For the text-containing cell, return its midpoint in [X, Y] coordinate format. 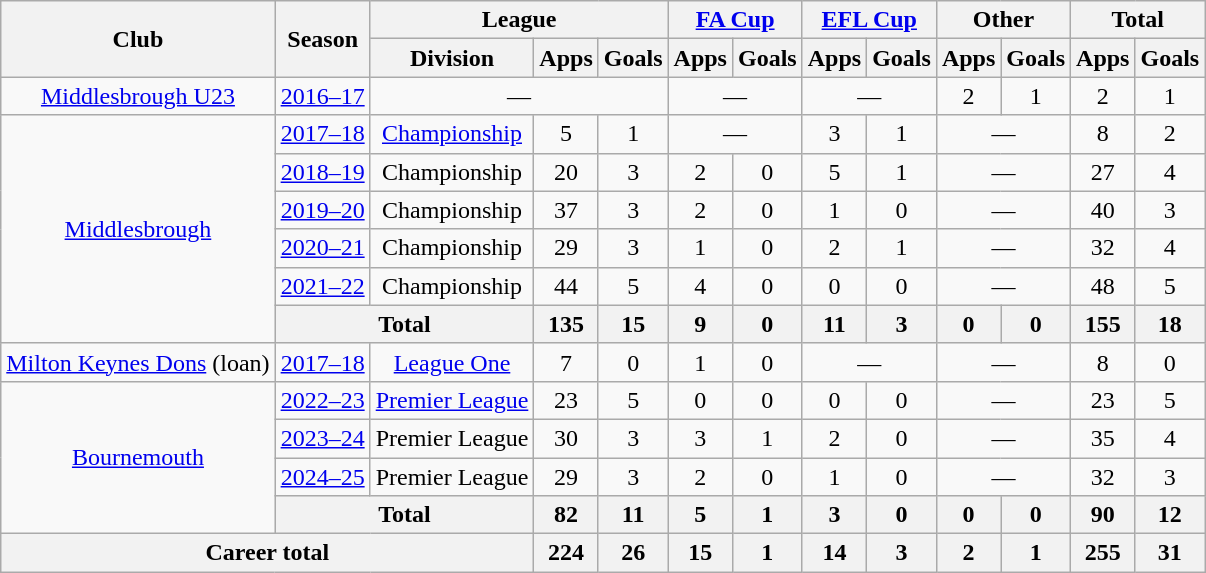
155 [1103, 324]
12 [1170, 515]
90 [1103, 515]
31 [1170, 553]
40 [1103, 210]
26 [633, 553]
2016–17 [322, 96]
Bournemouth [138, 457]
FA Cup [735, 20]
Middlesbrough [138, 229]
2018–19 [322, 172]
Division [452, 58]
48 [1103, 286]
44 [566, 286]
2023–24 [322, 438]
9 [700, 324]
Milton Keynes Dons (loan) [138, 362]
Middlesbrough U23 [138, 96]
EFL Cup [869, 20]
Other [1003, 20]
2021–22 [322, 286]
14 [834, 553]
37 [566, 210]
255 [1103, 553]
135 [566, 324]
Career total [268, 553]
2020–21 [322, 248]
League One [452, 362]
2019–20 [322, 210]
League [519, 20]
82 [566, 515]
2022–23 [322, 400]
Season [322, 39]
18 [1170, 324]
2024–25 [322, 477]
Club [138, 39]
7 [566, 362]
20 [566, 172]
224 [566, 553]
30 [566, 438]
27 [1103, 172]
35 [1103, 438]
